Return the (x, y) coordinate for the center point of the cell that contains the specified text.  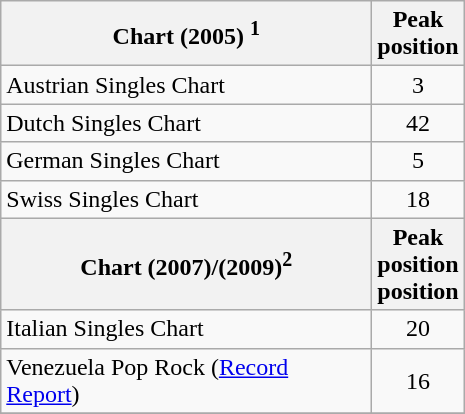
Chart (2005) 1 (186, 34)
18 (418, 199)
Peakpositionposition (418, 264)
Dutch Singles Chart (186, 123)
16 (418, 380)
Peakposition (418, 34)
Chart (2007)/(2009)2 (186, 264)
Venezuela Pop Rock (Record Report) (186, 380)
Italian Singles Chart (186, 329)
3 (418, 85)
German Singles Chart (186, 161)
Swiss Singles Chart (186, 199)
42 (418, 123)
5 (418, 161)
20 (418, 329)
Austrian Singles Chart (186, 85)
